Extract the [X, Y] coordinate from the center of the cell holding the provided text.  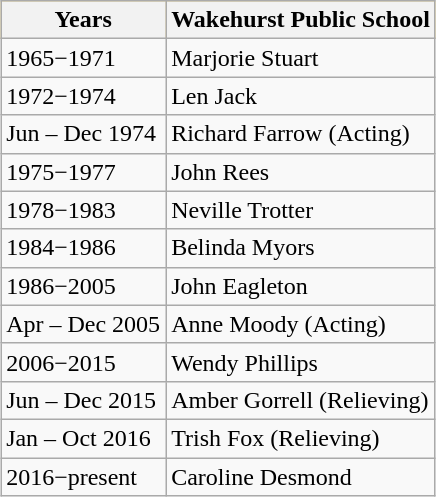
1965−1971 [84, 58]
1984−1986 [84, 248]
Marjorie Stuart [301, 58]
Years [84, 20]
2016−present [84, 477]
Wendy Phillips [301, 362]
Anne Moody (Acting) [301, 324]
1986−2005 [84, 286]
1975−1977 [84, 172]
John Eagleton [301, 286]
Apr – Dec 2005 [84, 324]
Neville Trotter [301, 210]
Trish Fox (Relieving) [301, 438]
Richard Farrow (Acting) [301, 134]
Jun – Dec 1974 [84, 134]
Len Jack [301, 96]
2006−2015 [84, 362]
Wakehurst Public School [301, 20]
Belinda Myors [301, 248]
Jun – Dec 2015 [84, 400]
1972−1974 [84, 96]
Amber Gorrell (Relieving) [301, 400]
Jan – Oct 2016 [84, 438]
Caroline Desmond [301, 477]
John Rees [301, 172]
1978−1983 [84, 210]
